Provide the [X, Y] coordinate of the cell's center where the given text is located.  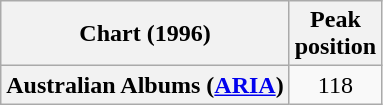
Australian Albums (ARIA) [145, 85]
118 [335, 85]
Chart (1996) [145, 34]
Peakposition [335, 34]
